Detect which cell encompasses the target text, then output its [x, y] center coordinate. 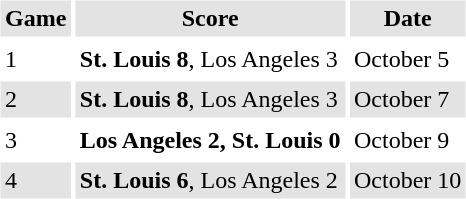
1 [35, 59]
Los Angeles 2, St. Louis 0 [210, 140]
October 10 [408, 180]
3 [35, 140]
2 [35, 100]
October 7 [408, 100]
4 [35, 180]
October 5 [408, 59]
Date [408, 18]
October 9 [408, 140]
St. Louis 6, Los Angeles 2 [210, 180]
Score [210, 18]
Game [35, 18]
